Provide the [x, y] coordinate of the cell's center where the given text is located.  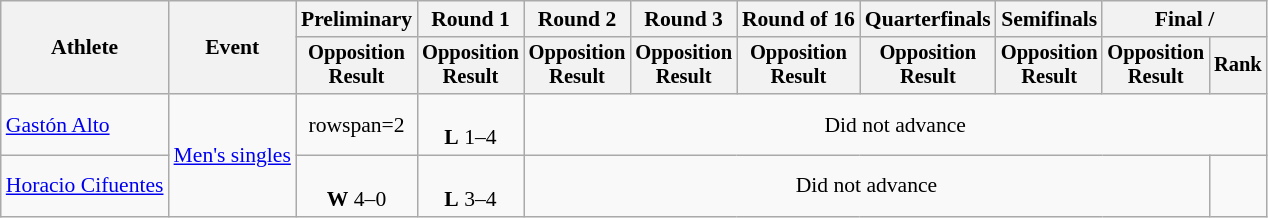
L 1–4 [470, 124]
Gastón Alto [85, 124]
Round of 16 [798, 19]
Athlete [85, 48]
Round 3 [684, 19]
Round 2 [578, 19]
Rank [1238, 66]
Quarterfinals [928, 19]
Event [232, 48]
Horacio Cifuentes [85, 186]
W 4–0 [356, 186]
Semifinals [1050, 19]
Round 1 [470, 19]
Preliminary [356, 19]
Final / [1184, 19]
rowspan=2 [356, 124]
L 3–4 [470, 186]
Men's singles [232, 155]
